Determine the (x, y) coordinate at the center of the cell enclosing the given text.  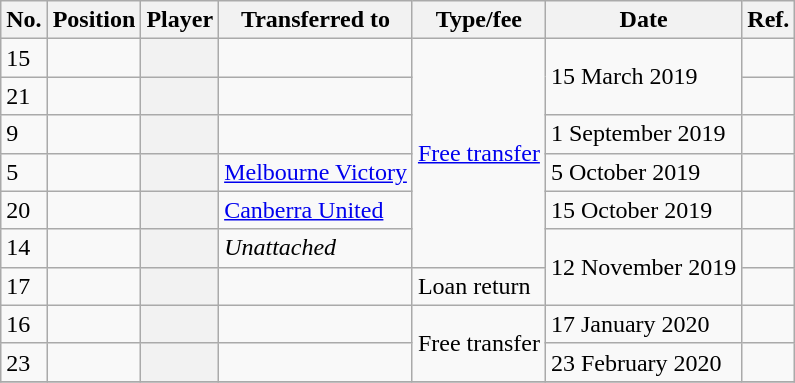
15 (24, 58)
Date (643, 20)
Transferred to (316, 20)
Loan return (478, 286)
23 February 2020 (643, 362)
20 (24, 210)
Unattached (316, 248)
17 January 2020 (643, 324)
21 (24, 96)
Ref. (768, 20)
Melbourne Victory (316, 172)
Canberra United (316, 210)
5 October 2019 (643, 172)
14 (24, 248)
5 (24, 172)
9 (24, 134)
17 (24, 286)
16 (24, 324)
Position (94, 20)
Player (180, 20)
15 March 2019 (643, 77)
23 (24, 362)
1 September 2019 (643, 134)
15 October 2019 (643, 210)
Type/fee (478, 20)
No. (24, 20)
12 November 2019 (643, 267)
